For the text-containing cell, return its midpoint in [X, Y] coordinate format. 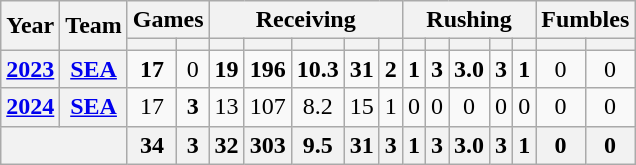
107 [268, 107]
9.5 [318, 145]
Rushing [468, 20]
196 [268, 69]
13 [226, 107]
19 [226, 69]
Fumbles [586, 20]
Team [94, 26]
2 [390, 69]
2024 [30, 107]
32 [226, 145]
Receiving [306, 20]
10.3 [318, 69]
34 [152, 145]
2023 [30, 69]
Games [168, 20]
Year [30, 26]
303 [268, 145]
8.2 [318, 107]
15 [362, 107]
